Scan for the cell matching the given text and deliver its [X, Y] coordinate at center. 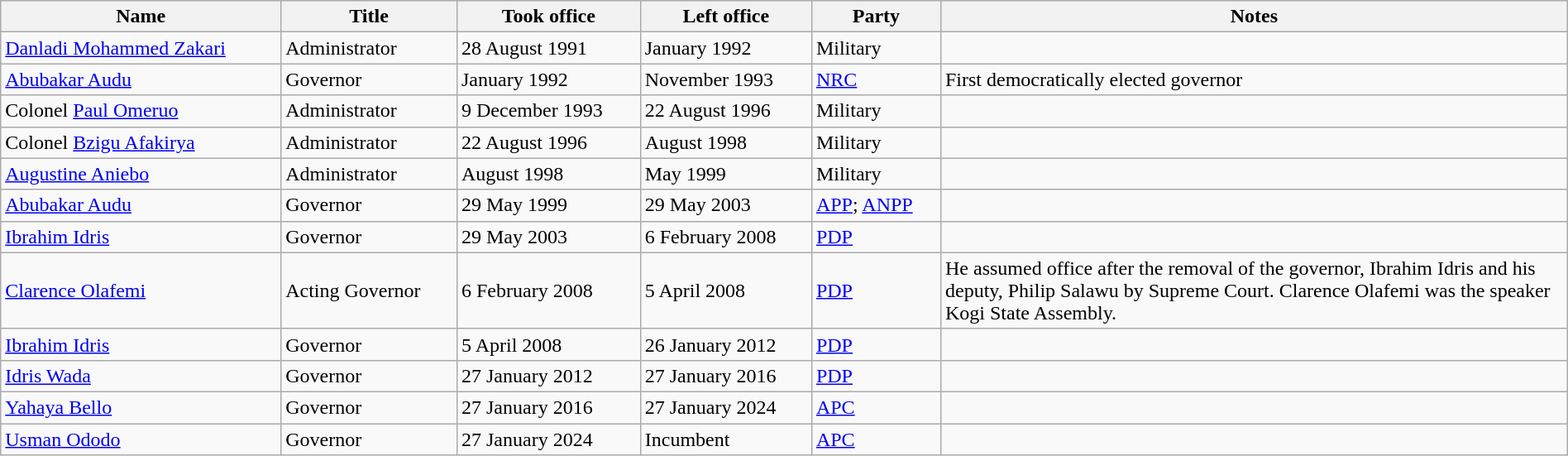
Usman Ododo [141, 439]
Notes [1254, 17]
Party [876, 17]
Augustine Aniebo [141, 174]
APP; ANPP [876, 205]
First democratically elected governor [1254, 79]
Danladi Mohammed Zakari [141, 48]
Incumbent [726, 439]
Acting Governor [369, 290]
Left office [726, 17]
Title [369, 17]
9 December 1993 [548, 111]
November 1993 [726, 79]
26 January 2012 [726, 344]
Idris Wada [141, 376]
Colonel Bzigu Afakirya [141, 142]
29 May 1999 [548, 205]
28 August 1991 [548, 48]
Clarence Olafemi [141, 290]
Colonel Paul Omeruo [141, 111]
NRC [876, 79]
May 1999 [726, 174]
27 January 2012 [548, 376]
Yahaya Bello [141, 407]
Took office [548, 17]
Name [141, 17]
